Identify which cell holds the provided text, then report its [x, y] central coordinate. 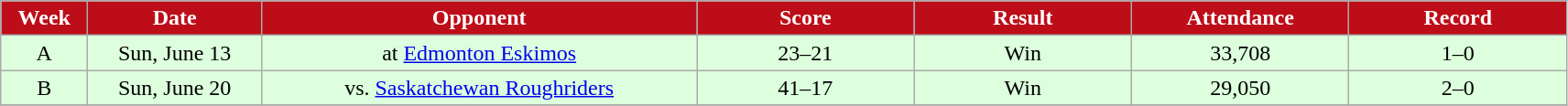
B [44, 88]
41–17 [806, 88]
29,050 [1240, 88]
Date [175, 18]
Attendance [1240, 18]
vs. Saskatchewan Roughriders [480, 88]
Record [1458, 18]
33,708 [1240, 53]
2–0 [1458, 88]
Result [1022, 18]
1–0 [1458, 53]
Opponent [480, 18]
Week [44, 18]
at Edmonton Eskimos [480, 53]
23–21 [806, 53]
Sun, June 20 [175, 88]
A [44, 53]
Sun, June 13 [175, 53]
Score [806, 18]
